Capture the cell that displays the provided text and extract its [X, Y] central coordinate. 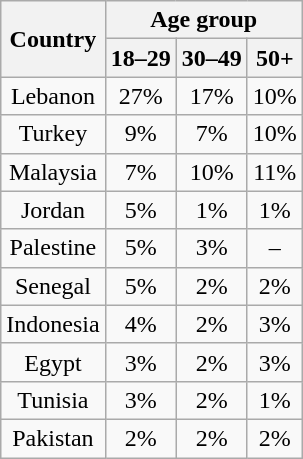
Tunisia [53, 400]
Pakistan [53, 438]
18–29 [140, 58]
Indonesia [53, 324]
Lebanon [53, 96]
– [274, 248]
Senegal [53, 286]
Country [53, 39]
30–49 [212, 58]
Turkey [53, 134]
4% [140, 324]
Age group [204, 20]
9% [140, 134]
Palestine [53, 248]
17% [212, 96]
50+ [274, 58]
Malaysia [53, 172]
Jordan [53, 210]
11% [274, 172]
Egypt [53, 362]
27% [140, 96]
